Locate the cell with the specified text and output its (X, Y) center coordinate. 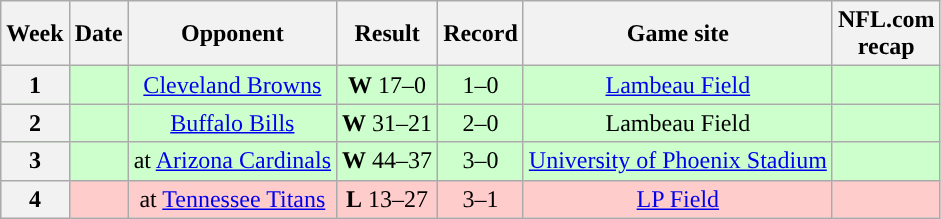
L 13–27 (388, 199)
2 (35, 123)
3–0 (481, 161)
Result (388, 34)
4 (35, 199)
W 31–21 (388, 123)
Opponent (232, 34)
LP Field (678, 199)
3–1 (481, 199)
NFL.comrecap (886, 34)
Buffalo Bills (232, 123)
Game site (678, 34)
W 17–0 (388, 85)
at Tennessee Titans (232, 199)
1 (35, 85)
3 (35, 161)
Cleveland Browns (232, 85)
W 44–37 (388, 161)
1–0 (481, 85)
at Arizona Cardinals (232, 161)
University of Phoenix Stadium (678, 161)
2–0 (481, 123)
Record (481, 34)
Date (98, 34)
Week (35, 34)
